Determine the (X, Y) coordinate at the center of the cell enclosing the given text.  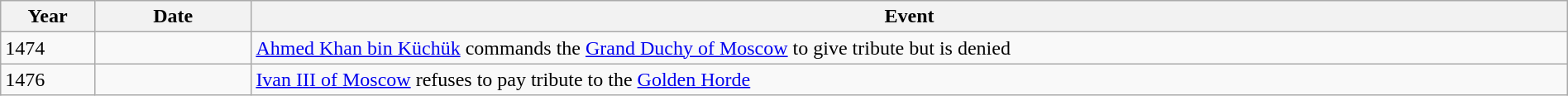
Ahmed Khan bin Küchük commands the Grand Duchy of Moscow to give tribute but is denied (910, 48)
Date (172, 17)
Ivan III of Moscow refuses to pay tribute to the Golden Horde (910, 79)
1476 (48, 79)
Event (910, 17)
Year (48, 17)
1474 (48, 48)
